Search for the cell housing the specified text and yield its (x, y) center coordinate. 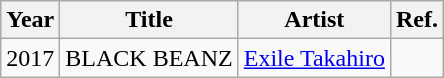
Title (149, 20)
Artist (314, 20)
Year (30, 20)
Ref. (416, 20)
Exile Takahiro (314, 58)
2017 (30, 58)
BLACK BEANZ (149, 58)
